From the cell containing the given text, extract its center point as [x, y] coordinate. 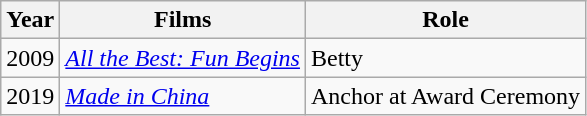
2009 [30, 58]
Films [183, 20]
Betty [445, 58]
Made in China [183, 96]
Year [30, 20]
Role [445, 20]
All the Best: Fun Begins [183, 58]
2019 [30, 96]
Anchor at Award Ceremony [445, 96]
